Return [X, Y] of the center of cell containing provided text 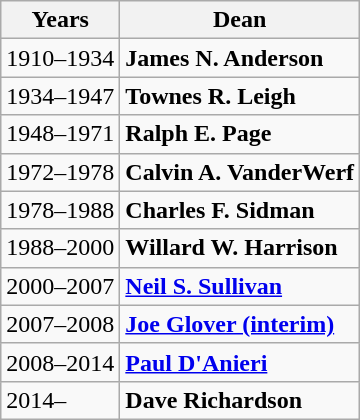
1948–1971 [60, 134]
1934–1947 [60, 96]
2008–2014 [60, 362]
Years [60, 20]
2007–2008 [60, 324]
Paul D'Anieri [240, 362]
Dean [240, 20]
2000–2007 [60, 286]
Townes R. Leigh [240, 96]
James N. Anderson [240, 58]
Calvin A. VanderWerf [240, 172]
1910–1934 [60, 58]
1988–2000 [60, 248]
Ralph E. Page [240, 134]
1972–1978 [60, 172]
Joe Glover (interim) [240, 324]
Dave Richardson [240, 400]
1978–1988 [60, 210]
Charles F. Sidman [240, 210]
Willard W. Harrison [240, 248]
2014– [60, 400]
Neil S. Sullivan [240, 286]
